Find where the given text appears and provide that cell's center as [x, y] coordinate. 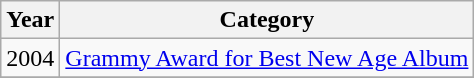
2004 [30, 58]
Year [30, 20]
Grammy Award for Best New Age Album [267, 58]
Category [267, 20]
